Identify which cell holds the provided text, then report its (x, y) central coordinate. 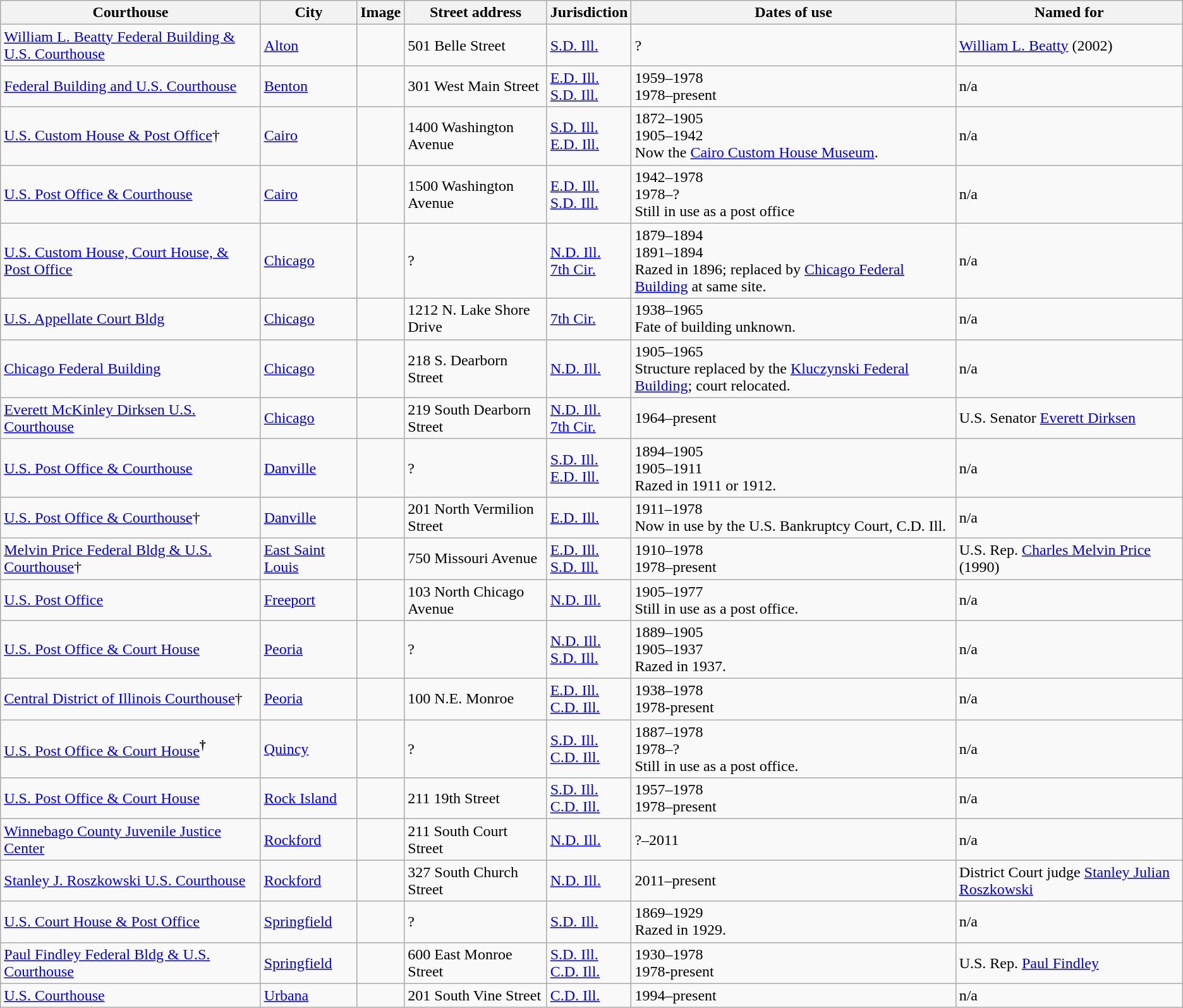
1994–present (794, 995)
211 South Court Street (475, 839)
William L. Beatty Federal Building & U.S. Courthouse (130, 46)
Jurisdiction (589, 13)
Winnebago County Juvenile Justice Center (130, 839)
Street address (475, 13)
600 East Monroe Street (475, 963)
?–2011 (794, 839)
301 West Main Street (475, 86)
201 North Vermilion Street (475, 517)
Everett McKinley Dirksen U.S. Courthouse (130, 418)
201 South Vine Street (475, 995)
U.S. Post Office & Courthouse† (130, 517)
U.S. Courthouse (130, 995)
1905–1977Still in use as a post office. (794, 599)
U.S. Post Office (130, 599)
U.S. Custom House, Court House, & Post Office (130, 260)
1911–1978Now in use by the U.S. Bankruptcy Court, C.D. Ill. (794, 517)
U.S. Senator Everett Dirksen (1069, 418)
Federal Building and U.S. Courthouse (130, 86)
1942–19781978–?Still in use as a post office (794, 194)
C.D. Ill. (589, 995)
Benton (308, 86)
Stanley J. Roszkowski U.S. Courthouse (130, 881)
1400 Washington Avenue (475, 136)
City (308, 13)
1894–19051905–1911Razed in 1911 or 1912. (794, 468)
7th Cir. (589, 319)
1887–19781978–?Still in use as a post office. (794, 749)
103 North Chicago Avenue (475, 599)
750 Missouri Avenue (475, 559)
East Saint Louis (308, 559)
218 S. Dearborn Street (475, 368)
Freeport (308, 599)
1872–19051905–1942Now the Cairo Custom House Museum. (794, 136)
1964–present (794, 418)
1889–19051905–1937Razed in 1937. (794, 650)
211 19th Street (475, 799)
1910–19781978–present (794, 559)
100 N.E. Monroe (475, 699)
U.S. Rep. Charles Melvin Price (1990) (1069, 559)
1905–1965Structure replaced by the Kluczynski Federal Building; court relocated. (794, 368)
Alton (308, 46)
U.S. Court House & Post Office (130, 921)
Named for (1069, 13)
Melvin Price Federal Bldg & U.S. Courthouse† (130, 559)
Quincy (308, 749)
District Court judge Stanley Julian Roszkowski (1069, 881)
Courthouse (130, 13)
N.D. Ill.S.D. Ill. (589, 650)
U.S. Custom House & Post Office† (130, 136)
Central District of Illinois Courthouse† (130, 699)
219 South Dearborn Street (475, 418)
1930–19781978-present (794, 963)
Chicago Federal Building (130, 368)
1869–1929Razed in 1929. (794, 921)
1959–19781978–present (794, 86)
1500 Washington Avenue (475, 194)
1938–1965Fate of building unknown. (794, 319)
Urbana (308, 995)
William L. Beatty (2002) (1069, 46)
U.S. Rep. Paul Findley (1069, 963)
U.S. Post Office & Court House† (130, 749)
Dates of use (794, 13)
1957–19781978–present (794, 799)
E.D. Ill.C.D. Ill. (589, 699)
Image (380, 13)
Paul Findley Federal Bldg & U.S. Courthouse (130, 963)
U.S. Appellate Court Bldg (130, 319)
1879–18941891–1894Razed in 1896; replaced by Chicago Federal Building at same site. (794, 260)
327 South Church Street (475, 881)
501 Belle Street (475, 46)
Rock Island (308, 799)
1212 N. Lake Shore Drive (475, 319)
1938–19781978-present (794, 699)
E.D. Ill. (589, 517)
2011–present (794, 881)
